Find where the given text appears and provide that cell's center as (X, Y) coordinate. 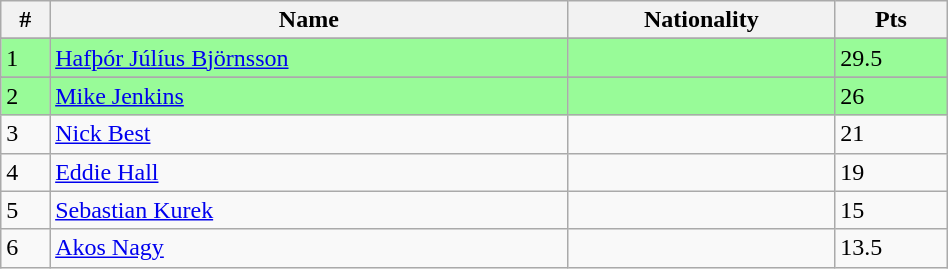
Nationality (702, 20)
Pts (892, 20)
Name (309, 20)
Nick Best (309, 134)
15 (892, 210)
6 (26, 248)
19 (892, 172)
13.5 (892, 248)
Hafþór Júlíus Björnsson (309, 58)
Eddie Hall (309, 172)
29.5 (892, 58)
26 (892, 96)
5 (26, 210)
Sebastian Kurek (309, 210)
4 (26, 172)
Mike Jenkins (309, 96)
2 (26, 96)
1 (26, 58)
# (26, 20)
Akos Nagy (309, 248)
3 (26, 134)
21 (892, 134)
